Scan for the cell matching the given text and deliver its (x, y) coordinate at center. 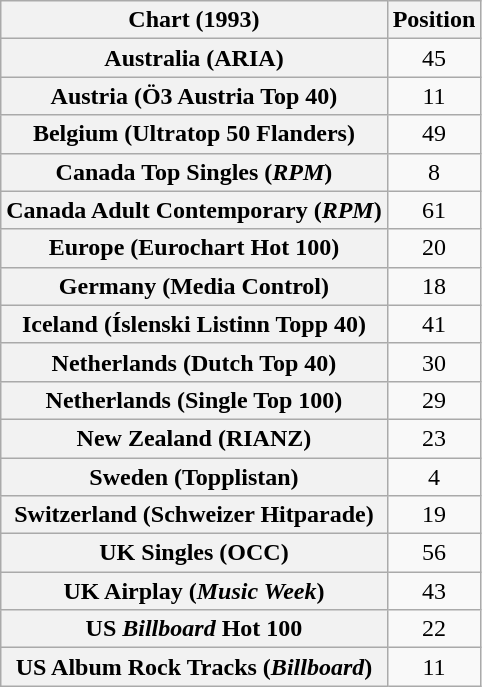
22 (434, 629)
41 (434, 324)
29 (434, 400)
US Album Rock Tracks (Billboard) (194, 667)
23 (434, 438)
Switzerland (Schweizer Hitparade) (194, 515)
30 (434, 362)
Europe (Eurochart Hot 100) (194, 248)
49 (434, 134)
61 (434, 210)
43 (434, 591)
Canada Top Singles (RPM) (194, 172)
45 (434, 58)
Austria (Ö3 Austria Top 40) (194, 96)
Sweden (Topplistan) (194, 477)
UK Singles (OCC) (194, 553)
56 (434, 553)
20 (434, 248)
US Billboard Hot 100 (194, 629)
Iceland (Íslenski Listinn Topp 40) (194, 324)
UK Airplay (Music Week) (194, 591)
New Zealand (RIANZ) (194, 438)
4 (434, 477)
Germany (Media Control) (194, 286)
19 (434, 515)
18 (434, 286)
Netherlands (Single Top 100) (194, 400)
Chart (1993) (194, 20)
Canada Adult Contemporary (RPM) (194, 210)
Netherlands (Dutch Top 40) (194, 362)
Australia (ARIA) (194, 58)
Belgium (Ultratop 50 Flanders) (194, 134)
8 (434, 172)
Position (434, 20)
